Identify which cell holds the provided text, then report its (x, y) central coordinate. 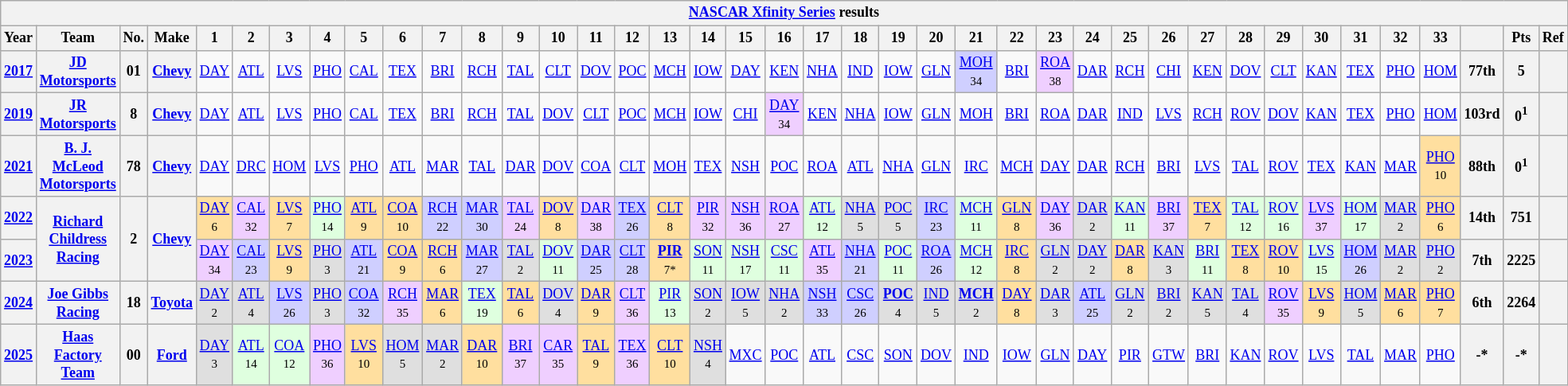
TEX8 (1245, 260)
20 (936, 38)
DAR10 (482, 355)
MCH2 (976, 303)
14th (1482, 218)
B. J. McLeod Motorsports (78, 166)
GTW (1169, 355)
JR Motorsports (78, 115)
DAR8 (1130, 260)
7th (1482, 260)
TAL12 (1245, 218)
22 (1017, 38)
NSH (745, 166)
2017 (19, 72)
HOM17 (1360, 218)
88th (1482, 166)
Make (172, 38)
COA12 (290, 355)
ATL9 (363, 218)
24 (1093, 38)
MOH34 (976, 72)
ROV35 (1284, 303)
2019 (19, 115)
15 (745, 38)
6 (403, 38)
KAN11 (1130, 218)
MCH11 (976, 218)
Toyota (172, 303)
NHA21 (860, 260)
NSH17 (745, 260)
9 (521, 38)
LVS7 (290, 218)
TAL4 (1245, 303)
BRI2 (1169, 303)
ATL14 (251, 355)
13 (671, 38)
2023 (19, 260)
SON2 (709, 303)
2264 (1521, 303)
Haas Factory Team (78, 355)
Richard Childress Racing (78, 239)
CAR35 (558, 355)
DAY6 (214, 218)
POC11 (898, 260)
TEX7 (1207, 218)
COA10 (403, 218)
LVS26 (290, 303)
Ford (172, 355)
COA9 (403, 260)
MAR30 (482, 218)
CLT10 (671, 355)
32 (1401, 38)
CSC26 (860, 303)
DOV11 (558, 260)
Team (78, 38)
ATL12 (823, 218)
PHO10 (1440, 166)
DAY3 (214, 355)
ROA26 (936, 260)
17 (823, 38)
14 (709, 38)
DAR9 (596, 303)
16 (784, 38)
DAR2 (1093, 218)
RCH6 (443, 260)
29 (1284, 38)
IRC8 (1017, 260)
RCH22 (443, 218)
PHO7 (1440, 303)
TEX36 (632, 355)
33 (1440, 38)
TAL6 (521, 303)
ROA27 (784, 218)
DAY8 (1017, 303)
CSC (860, 355)
CAL23 (251, 260)
77th (1482, 72)
Joe Gibbs Racing (78, 303)
78 (134, 166)
IND5 (936, 303)
12 (632, 38)
IOW5 (745, 303)
PIR32 (709, 218)
751 (1521, 218)
KAN5 (1207, 303)
4 (328, 38)
COA (596, 166)
TAL24 (521, 218)
1 (214, 38)
31 (1360, 38)
TEX19 (482, 303)
DAR25 (596, 260)
ATL35 (823, 260)
LVS15 (1321, 260)
JD Motorsports (78, 72)
CLT8 (671, 218)
PIR7* (671, 260)
MXC (745, 355)
IRC (976, 166)
DAY36 (1056, 218)
TEX26 (632, 218)
Pts (1521, 38)
HOM26 (1360, 260)
CSC11 (784, 260)
ATL25 (1093, 303)
ATL4 (251, 303)
CAL32 (251, 218)
NASCAR Xfinity Series results (784, 13)
NSH33 (823, 303)
2024 (19, 303)
ROV10 (1284, 260)
MAR27 (482, 260)
TAL2 (521, 260)
NSH4 (709, 355)
26 (1169, 38)
MCH12 (976, 260)
2225 (1521, 260)
POC4 (898, 303)
SON (898, 355)
2025 (19, 355)
ROV16 (1284, 218)
PHO36 (328, 355)
No. (134, 38)
Year (19, 38)
COA32 (363, 303)
PIR13 (671, 303)
DAR38 (596, 218)
KAN3 (1169, 260)
PHO14 (328, 218)
BRI11 (1207, 260)
SON11 (709, 260)
27 (1207, 38)
LVS37 (1321, 218)
LVS10 (363, 355)
30 (1321, 38)
28 (1245, 38)
7 (443, 38)
2021 (19, 166)
NSH36 (745, 218)
ROA38 (1056, 72)
PHO6 (1440, 218)
NHA5 (860, 218)
103rd (1482, 115)
POC5 (898, 218)
Ref (1553, 38)
3 (290, 38)
21 (976, 38)
TAL9 (596, 355)
DOV4 (558, 303)
ATL21 (363, 260)
NHA2 (784, 303)
23 (1056, 38)
CLT28 (632, 260)
GLN8 (1017, 218)
RCH35 (403, 303)
PHO2 (1440, 260)
11 (596, 38)
25 (1130, 38)
10 (558, 38)
2022 (19, 218)
DAR3 (1056, 303)
PIR (1130, 355)
19 (898, 38)
00 (134, 355)
IRC23 (936, 218)
DRC (251, 166)
DOV8 (558, 218)
6th (1482, 303)
CLT36 (632, 303)
